Scan for the cell matching the given text and deliver its [X, Y] coordinate at center. 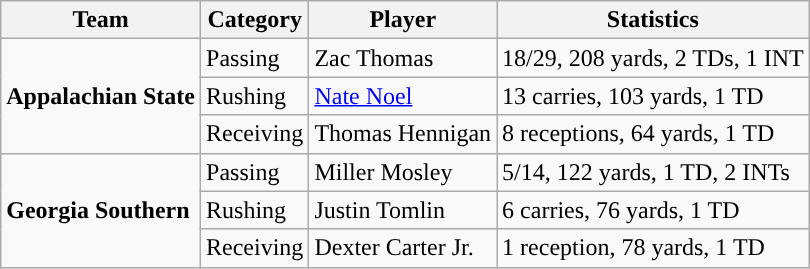
Dexter Carter Jr. [403, 248]
Category [255, 20]
1 reception, 78 yards, 1 TD [654, 248]
8 receptions, 64 yards, 1 TD [654, 134]
13 carries, 103 yards, 1 TD [654, 96]
Nate Noel [403, 96]
Georgia Southern [101, 210]
Miller Mosley [403, 172]
Statistics [654, 20]
Team [101, 20]
Justin Tomlin [403, 210]
Thomas Hennigan [403, 134]
18/29, 208 yards, 2 TDs, 1 INT [654, 58]
5/14, 122 yards, 1 TD, 2 INTs [654, 172]
Zac Thomas [403, 58]
Player [403, 20]
6 carries, 76 yards, 1 TD [654, 210]
Appalachian State [101, 96]
